Output the (X, Y) coordinate of the center of the cell containing the given text.  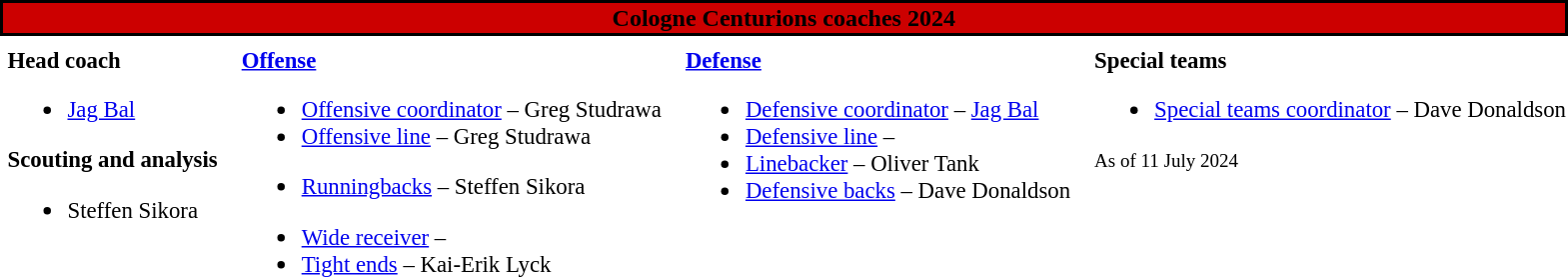
Cologne Centurions coaches 2024 (784, 18)
